Return (x, y) of the center of cell containing provided text 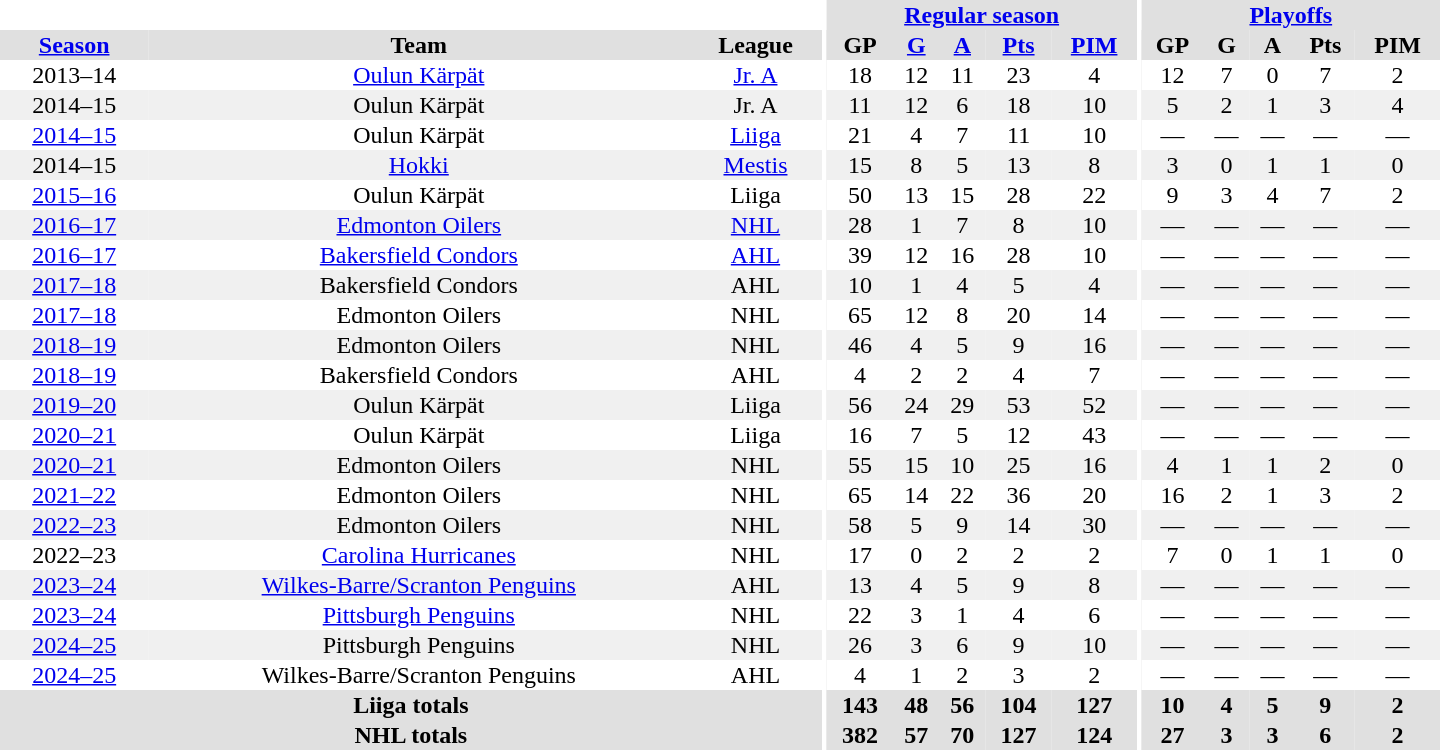
25 (1018, 465)
Team (418, 45)
50 (860, 195)
NHL totals (411, 735)
26 (860, 645)
23 (1018, 75)
Hokki (418, 165)
Liiga totals (411, 705)
382 (860, 735)
League (755, 45)
17 (860, 555)
52 (1094, 405)
Mestis (755, 165)
143 (860, 705)
21 (860, 135)
2015–16 (74, 195)
104 (1018, 705)
70 (962, 735)
43 (1094, 435)
30 (1094, 525)
46 (860, 345)
Carolina Hurricanes (418, 555)
27 (1173, 735)
24 (916, 405)
124 (1094, 735)
36 (1018, 495)
39 (860, 255)
2021–22 (74, 495)
2013–14 (74, 75)
48 (916, 705)
2019–20 (74, 405)
29 (962, 405)
Playoffs (1291, 15)
57 (916, 735)
55 (860, 465)
58 (860, 525)
Regular season (982, 15)
53 (1018, 405)
Season (74, 45)
